Scan for the cell matching the given text and deliver its (X, Y) coordinate at center. 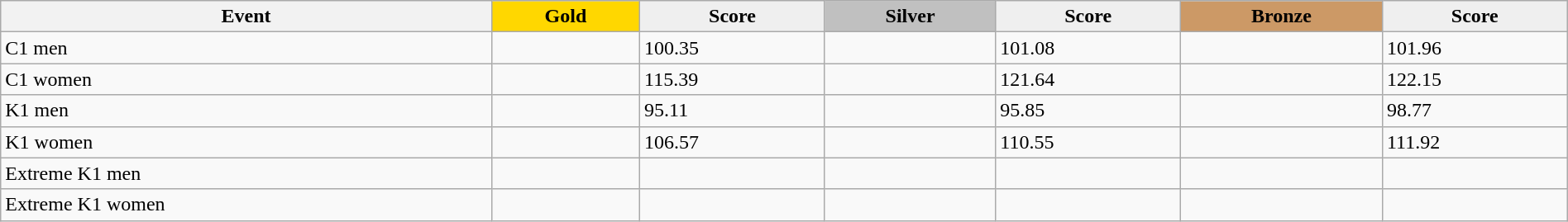
Event (246, 17)
95.85 (1088, 111)
95.11 (733, 111)
106.57 (733, 142)
100.35 (733, 48)
122.15 (1475, 79)
Gold (566, 17)
K1 men (246, 111)
115.39 (733, 79)
Extreme K1 women (246, 205)
Bronze (1282, 17)
110.55 (1088, 142)
K1 women (246, 142)
101.96 (1475, 48)
101.08 (1088, 48)
98.77 (1475, 111)
C1 women (246, 79)
Extreme K1 men (246, 173)
111.92 (1475, 142)
121.64 (1088, 79)
Silver (910, 17)
C1 men (246, 48)
